Provide the (X, Y) coordinate of the cell's center where the given text is located.  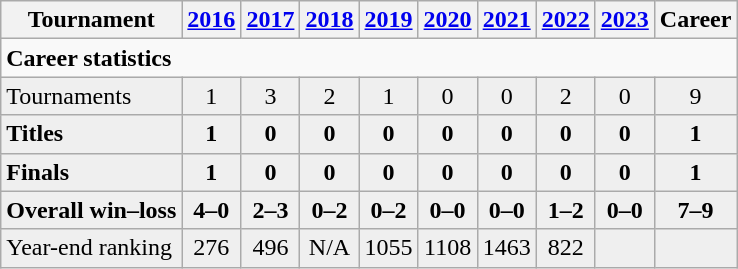
Finals (92, 172)
276 (212, 248)
1055 (388, 248)
496 (270, 248)
7–9 (696, 210)
Overall win–loss (92, 210)
2021 (506, 20)
Tournament (92, 20)
Tournaments (92, 96)
4–0 (212, 210)
1–2 (566, 210)
2018 (330, 20)
2019 (388, 20)
2023 (624, 20)
Titles (92, 134)
9 (696, 96)
Career (696, 20)
1463 (506, 248)
822 (566, 248)
2020 (448, 20)
2–3 (270, 210)
1108 (448, 248)
2017 (270, 20)
2016 (212, 20)
Career statistics (369, 58)
3 (270, 96)
N/A (330, 248)
Year-end ranking (92, 248)
2022 (566, 20)
